Detect which cell encompasses the target text, then output its [X, Y] center coordinate. 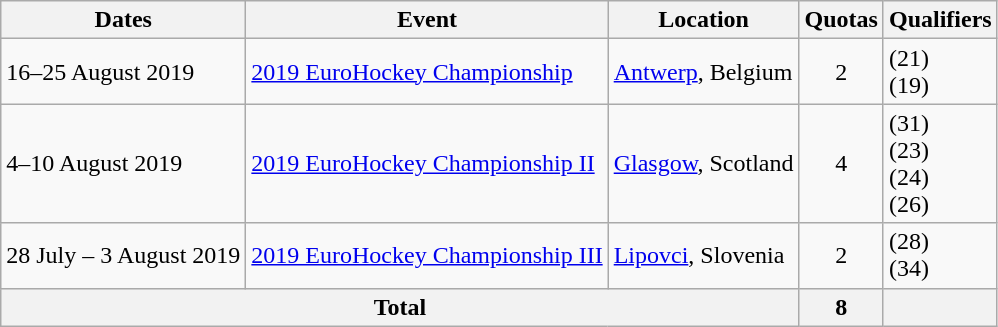
Antwerp, Belgium [704, 72]
2019 EuroHockey Championship [427, 72]
(31) (23) (24) (26) [940, 164]
(21) (19) [940, 72]
Quotas [841, 20]
2019 EuroHockey Championship II [427, 164]
Dates [124, 20]
8 [841, 307]
Total [400, 307]
2019 EuroHockey Championship III [427, 256]
4–10 August 2019 [124, 164]
Glasgow, Scotland [704, 164]
Event [427, 20]
28 July – 3 August 2019 [124, 256]
Location [704, 20]
16–25 August 2019 [124, 72]
4 [841, 164]
(28) (34) [940, 256]
Qualifiers [940, 20]
Lipovci, Slovenia [704, 256]
